Return [X, Y] of the center of cell containing provided text 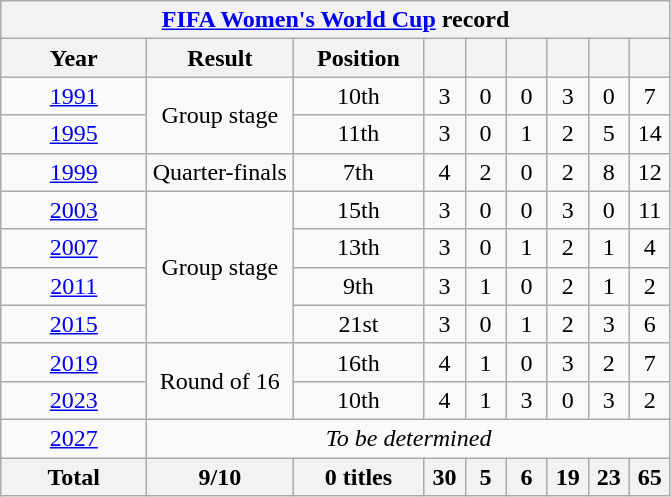
Quarter-finals [220, 172]
1991 [74, 96]
1995 [74, 134]
9/10 [220, 477]
30 [444, 477]
2007 [74, 248]
Total [74, 477]
11th [358, 134]
9th [358, 286]
2003 [74, 210]
65 [650, 477]
Round of 16 [220, 381]
FIFA Women's World Cup record [336, 20]
2027 [74, 438]
14 [650, 134]
Position [358, 58]
0 titles [358, 477]
To be determined [409, 438]
8 [608, 172]
2023 [74, 400]
11 [650, 210]
13th [358, 248]
Year [74, 58]
12 [650, 172]
2011 [74, 286]
1999 [74, 172]
2015 [74, 324]
21st [358, 324]
7th [358, 172]
15th [358, 210]
2019 [74, 362]
23 [608, 477]
16th [358, 362]
Result [220, 58]
19 [568, 477]
